Output the (x, y) coordinate of the center of the cell containing the given text.  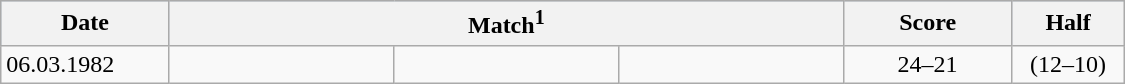
06.03.1982 (86, 64)
Half (1068, 24)
Match1 (506, 24)
Date (86, 24)
(12–10) (1068, 64)
24–21 (928, 64)
Score (928, 24)
